Detect which cell encompasses the target text, then output its [x, y] center coordinate. 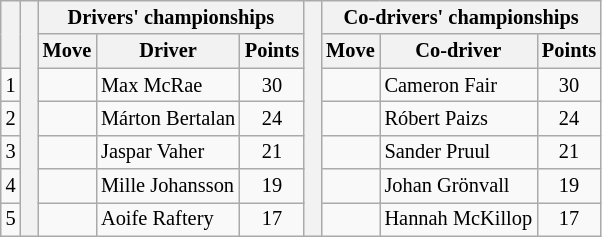
Driver [168, 51]
Márton Bertalan [168, 118]
Cameron Fair [458, 85]
Sander Pruul [458, 152]
Max McRae [168, 85]
3 [11, 152]
Jaspar Vaher [168, 152]
1 [11, 85]
Hannah McKillop [458, 219]
4 [11, 186]
Róbert Paizs [458, 118]
5 [11, 219]
Aoife Raftery [168, 219]
2 [11, 118]
Johan Grönvall [458, 186]
Mille Johansson [168, 186]
Drivers' championships [171, 17]
Co-driver [458, 51]
Co-drivers' championships [461, 17]
